Scan for the cell matching the given text and deliver its (x, y) coordinate at center. 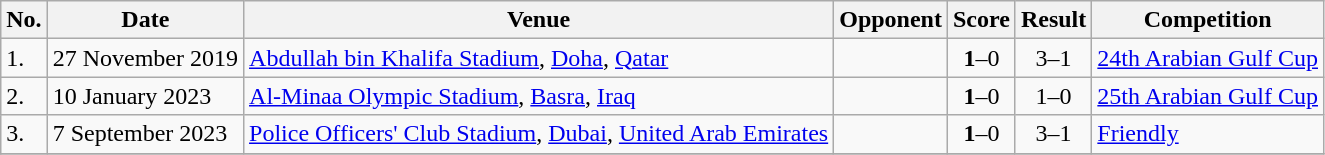
25th Arabian Gulf Cup (1208, 96)
10 January 2023 (145, 96)
No. (24, 20)
Abdullah bin Khalifa Stadium, Doha, Qatar (539, 58)
Date (145, 20)
Police Officers' Club Stadium, Dubai, United Arab Emirates (539, 134)
Competition (1208, 20)
Friendly (1208, 134)
24th Arabian Gulf Cup (1208, 58)
Result (1053, 20)
Venue (539, 20)
1. (24, 58)
27 November 2019 (145, 58)
7 September 2023 (145, 134)
Opponent (891, 20)
Al-Minaa Olympic Stadium, Basra, Iraq (539, 96)
Score (981, 20)
3. (24, 134)
2. (24, 96)
